Output the [X, Y] coordinate of the center of the cell containing the given text.  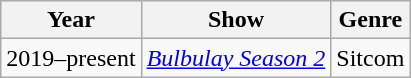
Bulbulay Season 2 [236, 58]
Genre [370, 20]
Show [236, 20]
Year [71, 20]
2019–present [71, 58]
Sitcom [370, 58]
